Locate the cell with the specified text and output its (X, Y) center coordinate. 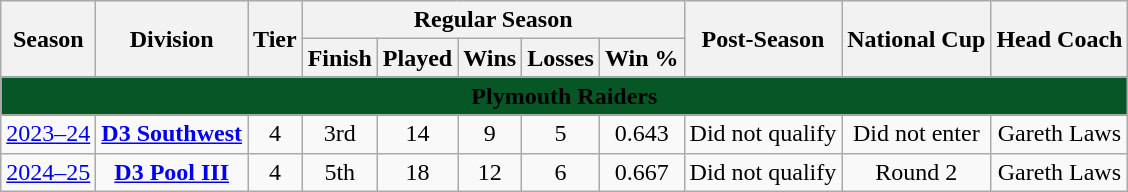
Tier (276, 39)
Round 2 (916, 172)
6 (561, 172)
Regular Season (493, 20)
Head Coach (1060, 39)
Finish (340, 58)
Played (417, 58)
0.643 (642, 134)
14 (417, 134)
Losses (561, 58)
D3 Southwest (172, 134)
0.667 (642, 172)
Plymouth Raiders (564, 96)
D3 Pool III (172, 172)
2024–25 (48, 172)
9 (490, 134)
Post-Season (763, 39)
Wins (490, 58)
5 (561, 134)
National Cup (916, 39)
12 (490, 172)
Win % (642, 58)
18 (417, 172)
5th (340, 172)
Season (48, 39)
3rd (340, 134)
2023–24 (48, 134)
Did not enter (916, 134)
Division (172, 39)
